From the cell containing the given text, extract its center point as [x, y] coordinate. 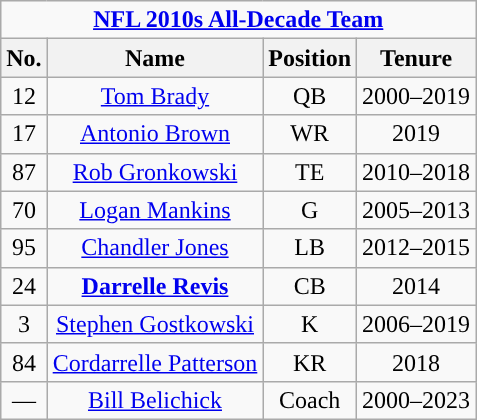
Tenure [416, 58]
LB [310, 248]
Cordarrelle Patterson [155, 362]
Position [310, 58]
Coach [310, 400]
12 [24, 96]
2010–2018 [416, 172]
Stephen Gostkowski [155, 324]
TE [310, 172]
2000–2019 [416, 96]
17 [24, 134]
3 [24, 324]
QB [310, 96]
Logan Mankins [155, 210]
2005–2013 [416, 210]
2000–2023 [416, 400]
Name [155, 58]
KR [310, 362]
G [310, 210]
2006–2019 [416, 324]
2018 [416, 362]
Bill Belichick [155, 400]
NFL 2010s All-Decade Team [238, 20]
K [310, 324]
No. [24, 58]
24 [24, 286]
95 [24, 248]
— [24, 400]
Tom Brady [155, 96]
Chandler Jones [155, 248]
2014 [416, 286]
87 [24, 172]
2012–2015 [416, 248]
84 [24, 362]
Antonio Brown [155, 134]
2019 [416, 134]
Darrelle Revis [155, 286]
Rob Gronkowski [155, 172]
CB [310, 286]
WR [310, 134]
70 [24, 210]
